From the cell containing the given text, extract its center point as [x, y] coordinate. 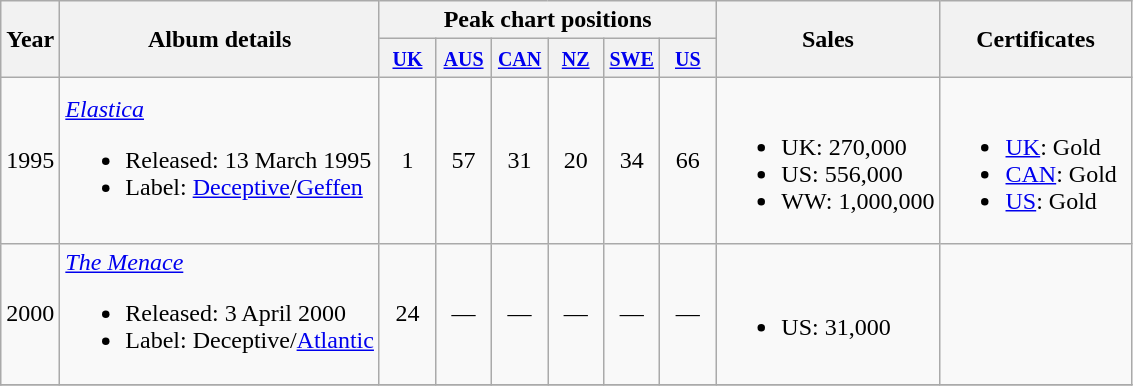
57 [464, 160]
34 [632, 160]
Peak chart positions [547, 20]
UK [407, 58]
UK: 270,000US: 556,000WW: 1,000,000 [828, 160]
20 [576, 160]
SWE [632, 58]
24 [407, 314]
66 [688, 160]
Certificates [1036, 39]
NZ [576, 58]
UK: GoldCAN: GoldUS: Gold [1036, 160]
US [688, 58]
CAN [520, 58]
Year [30, 39]
AUS [464, 58]
1995 [30, 160]
The MenaceReleased: 3 April 2000Label: Deceptive/Atlantic [220, 314]
1 [407, 160]
ElasticaReleased: 13 March 1995Label: Deceptive/Geffen [220, 160]
Album details [220, 39]
31 [520, 160]
Sales [828, 39]
US: 31,000 [828, 314]
2000 [30, 314]
